Output the (x, y) coordinate of the center of the cell containing the given text.  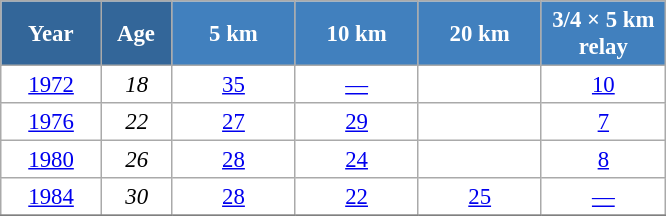
8 (603, 160)
1984 (52, 197)
25 (480, 197)
7 (603, 122)
1980 (52, 160)
3/4 × 5 km relay (603, 34)
35 (234, 85)
29 (356, 122)
26 (136, 160)
24 (356, 160)
Age (136, 34)
1972 (52, 85)
10 (603, 85)
Year (52, 34)
27 (234, 122)
30 (136, 197)
5 km (234, 34)
20 km (480, 34)
1976 (52, 122)
18 (136, 85)
10 km (356, 34)
